Output the (x, y) coordinate of the center of the cell containing the given text.  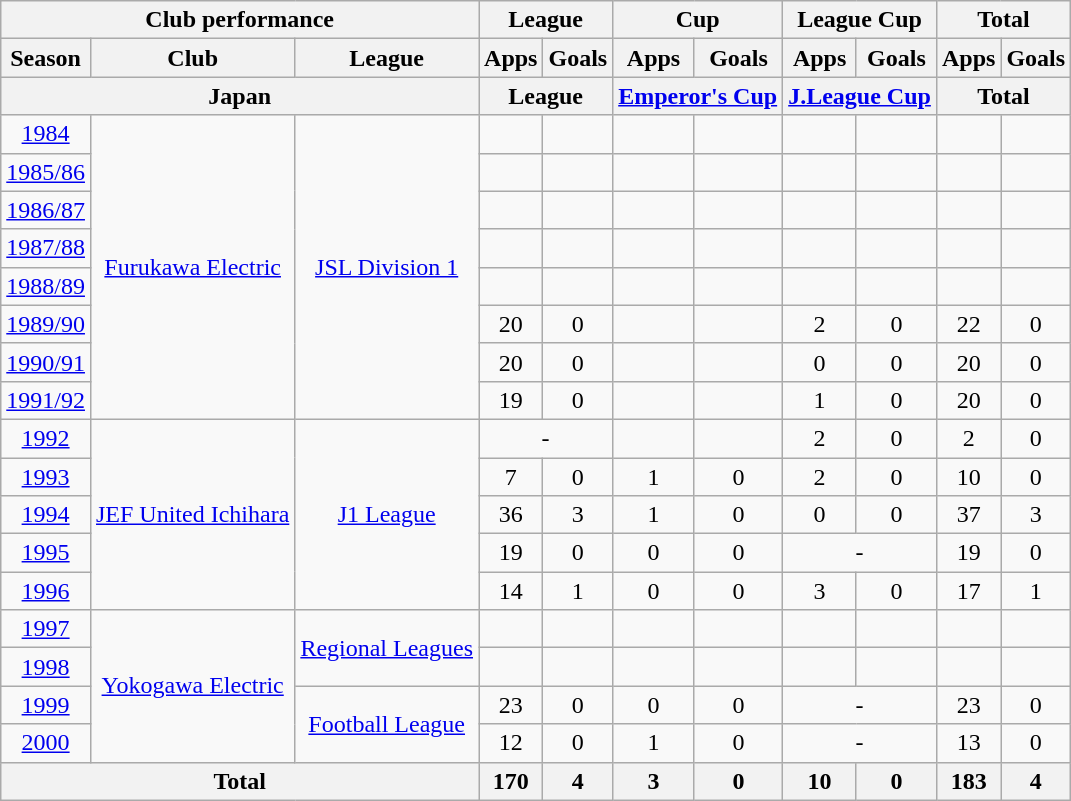
Club (192, 58)
1985/86 (46, 172)
13 (968, 743)
36 (511, 515)
7 (511, 477)
22 (968, 324)
1998 (46, 667)
J1 League (387, 514)
J.League Cup (860, 96)
14 (511, 591)
1997 (46, 629)
1993 (46, 477)
1992 (46, 438)
1999 (46, 705)
12 (511, 743)
1988/89 (46, 286)
Cup (698, 20)
1987/88 (46, 248)
1990/91 (46, 362)
Football League (387, 724)
1994 (46, 515)
1986/87 (46, 210)
37 (968, 515)
Japan (240, 96)
Emperor's Cup (698, 96)
2000 (46, 743)
1984 (46, 134)
League Cup (860, 20)
Season (46, 58)
Yokogawa Electric (192, 686)
JEF United Ichihara (192, 514)
Regional Leagues (387, 648)
17 (968, 591)
1996 (46, 591)
1991/92 (46, 400)
183 (968, 781)
Club performance (240, 20)
Furukawa Electric (192, 267)
1989/90 (46, 324)
1995 (46, 553)
JSL Division 1 (387, 267)
170 (511, 781)
